From the cell containing the given text, extract its center point as [X, Y] coordinate. 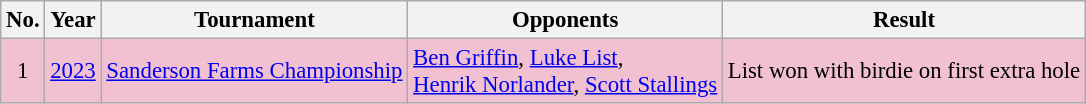
No. [23, 20]
2023 [73, 72]
1 [23, 72]
Sanderson Farms Championship [254, 72]
Year [73, 20]
Result [904, 20]
Tournament [254, 20]
Ben Griffin, Luke List, Henrik Norlander, Scott Stallings [566, 72]
Opponents [566, 20]
List won with birdie on first extra hole [904, 72]
